Scan for the cell matching the given text and deliver its [x, y] coordinate at center. 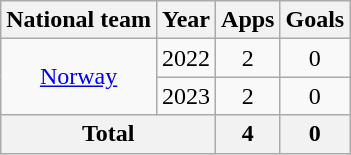
4 [248, 134]
National team [79, 20]
Goals [315, 20]
2023 [186, 96]
2022 [186, 58]
Total [108, 134]
Norway [79, 77]
Apps [248, 20]
Year [186, 20]
